For the text-containing cell, return its midpoint in (X, Y) coordinate format. 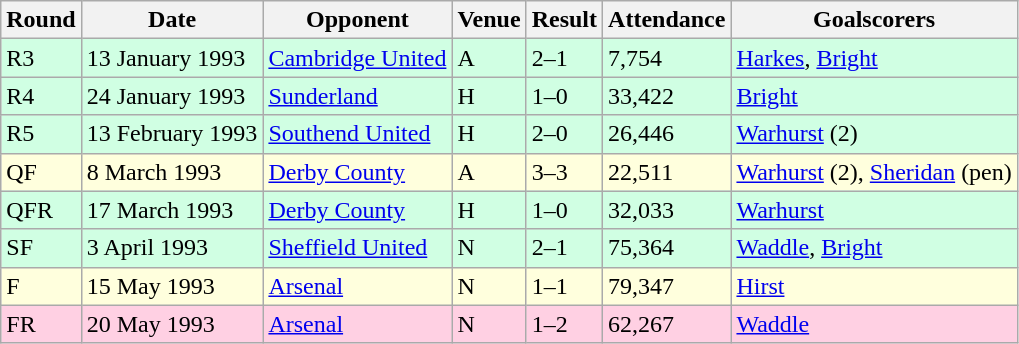
20 May 1993 (172, 324)
F (41, 286)
Cambridge United (358, 58)
79,347 (667, 286)
R3 (41, 58)
Warhurst (874, 210)
QFR (41, 210)
Sheffield United (358, 248)
3–3 (564, 172)
15 May 1993 (172, 286)
SF (41, 248)
32,033 (667, 210)
1–2 (564, 324)
8 March 1993 (172, 172)
75,364 (667, 248)
R5 (41, 134)
Date (172, 20)
Attendance (667, 20)
Bright (874, 96)
Warhurst (2) (874, 134)
Hirst (874, 286)
Goalscorers (874, 20)
Warhurst (2), Sheridan (pen) (874, 172)
1–1 (564, 286)
13 January 1993 (172, 58)
2–0 (564, 134)
Venue (489, 20)
Waddle, Bright (874, 248)
Opponent (358, 20)
FR (41, 324)
26,446 (667, 134)
Southend United (358, 134)
Round (41, 20)
R4 (41, 96)
Harkes, Bright (874, 58)
Sunderland (358, 96)
24 January 1993 (172, 96)
13 February 1993 (172, 134)
3 April 1993 (172, 248)
62,267 (667, 324)
Waddle (874, 324)
33,422 (667, 96)
7,754 (667, 58)
17 March 1993 (172, 210)
Result (564, 20)
QF (41, 172)
22,511 (667, 172)
